Determine the [x, y] coordinate at the center of the cell enclosing the given text.  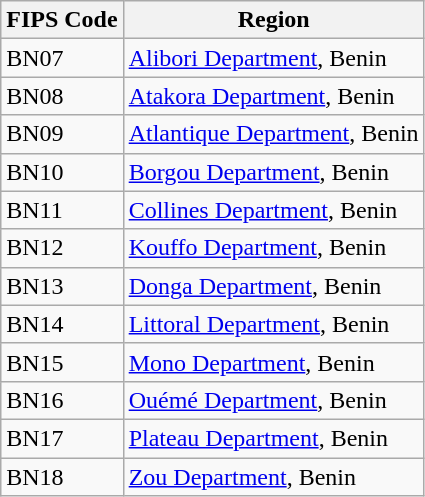
BN10 [62, 172]
BN12 [62, 248]
Plateau Department, Benin [274, 438]
BN16 [62, 400]
Alibori Department, Benin [274, 58]
BN18 [62, 477]
Donga Department, Benin [274, 286]
Ouémé Department, Benin [274, 400]
FIPS Code [62, 20]
Littoral Department, Benin [274, 324]
Zou Department, Benin [274, 477]
BN13 [62, 286]
BN14 [62, 324]
Collines Department, Benin [274, 210]
BN09 [62, 134]
BN17 [62, 438]
Atlantique Department, Benin [274, 134]
BN15 [62, 362]
Region [274, 20]
BN07 [62, 58]
Borgou Department, Benin [274, 172]
BN08 [62, 96]
Kouffo Department, Benin [274, 248]
BN11 [62, 210]
Mono Department, Benin [274, 362]
Atakora Department, Benin [274, 96]
